Pinpoint the cell where the given text exists, returning its [x, y] midpoint coordinate. 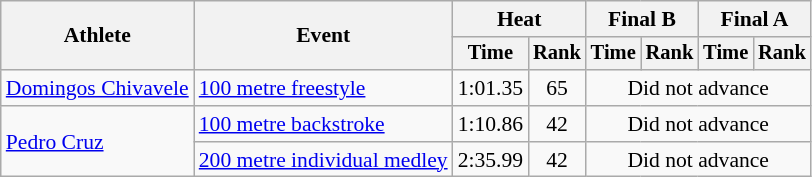
1:01.35 [490, 88]
Domingos Chivavele [98, 88]
Event [324, 36]
100 metre freestyle [324, 88]
Athlete [98, 36]
65 [557, 88]
Final A [754, 19]
Pedro Cruz [98, 142]
1:10.86 [490, 124]
100 metre backstroke [324, 124]
42 [557, 124]
Final B [642, 19]
Heat [520, 19]
